Return the (X, Y) coordinate for the center point of the cell that contains the specified text.  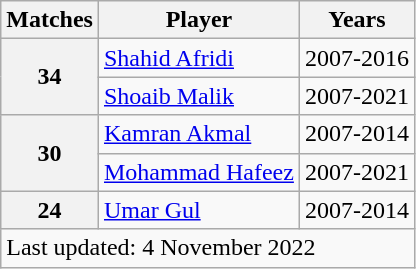
Shoaib Malik (198, 96)
Shahid Afridi (198, 58)
Years (356, 20)
Umar Gul (198, 210)
Last updated: 4 November 2022 (208, 248)
Mohammad Hafeez (198, 172)
Matches (50, 20)
2007-2016 (356, 58)
Player (198, 20)
Kamran Akmal (198, 134)
34 (50, 77)
24 (50, 210)
30 (50, 153)
